Locate the cell with the specified text and output its (X, Y) center coordinate. 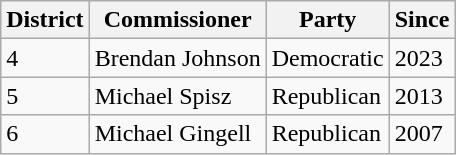
Since (422, 20)
2013 (422, 96)
2007 (422, 134)
2023 (422, 58)
6 (45, 134)
Democratic (328, 58)
Brendan Johnson (178, 58)
Michael Gingell (178, 134)
District (45, 20)
5 (45, 96)
4 (45, 58)
Commissioner (178, 20)
Michael Spisz (178, 96)
Party (328, 20)
